Pinpoint the cell where the given text exists, returning its [x, y] midpoint coordinate. 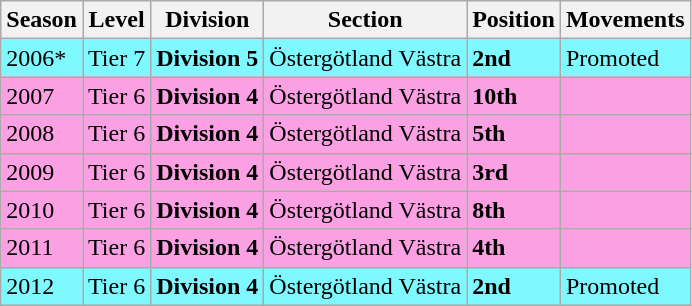
2012 [42, 286]
5th [514, 134]
Tier 7 [116, 58]
8th [514, 210]
2008 [42, 134]
2007 [42, 96]
2009 [42, 172]
Division 5 [208, 58]
Level [116, 20]
4th [514, 248]
Season [42, 20]
Section [366, 20]
Division [208, 20]
10th [514, 96]
Movements [625, 20]
2010 [42, 210]
Position [514, 20]
2011 [42, 248]
2006* [42, 58]
3rd [514, 172]
